Locate the cell with the specified text and output its (X, Y) center coordinate. 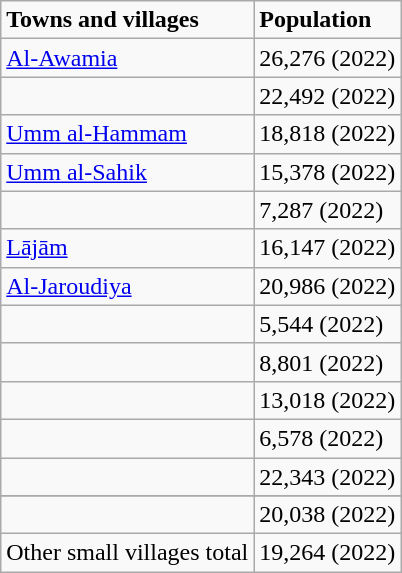
Population (328, 20)
22,343 (2022) (328, 477)
Al-Awamia (128, 58)
8,801 (2022) (328, 362)
20,986 (2022) (328, 286)
16,147 (2022) (328, 248)
7,287 (2022) (328, 210)
Umm al-Hammam (128, 134)
18,818 (2022) (328, 134)
Other small villages total (128, 553)
19,264 (2022) (328, 553)
Lājām (128, 248)
22,492 (2022) (328, 96)
6,578 (2022) (328, 438)
20,038 (2022) (328, 515)
15,378 (2022) (328, 172)
Towns and villages (128, 20)
Al-Jaroudiya (128, 286)
26,276 (2022) (328, 58)
5,544 (2022) (328, 324)
Umm al-Sahik (128, 172)
13,018 (2022) (328, 400)
